For the text-containing cell, return its midpoint in [X, Y] coordinate format. 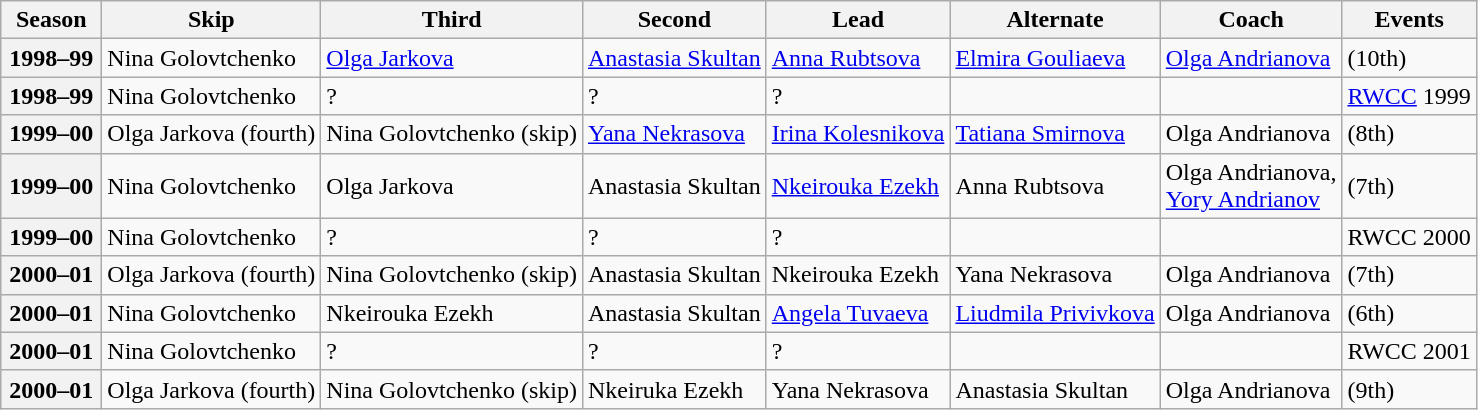
RWCC 1999 [1409, 96]
Irina Kolesnikova [858, 134]
Angela Tuvaeva [858, 313]
(6th) [1409, 313]
Second [674, 20]
Season [52, 20]
Coach [1251, 20]
Olga Andrianova,Yory Andrianov [1251, 186]
Nkeiruka Ezekh [674, 389]
Lead [858, 20]
RWCC 2000 [1409, 237]
RWCC 2001 [1409, 351]
Elmira Gouliaeva [1055, 58]
(8th) [1409, 134]
Tatiana Smirnova [1055, 134]
Alternate [1055, 20]
(9th) [1409, 389]
Liudmila Privivkova [1055, 313]
Third [452, 20]
Skip [212, 20]
Events [1409, 20]
(10th) [1409, 58]
